Detect which cell encompasses the target text, then output its [X, Y] center coordinate. 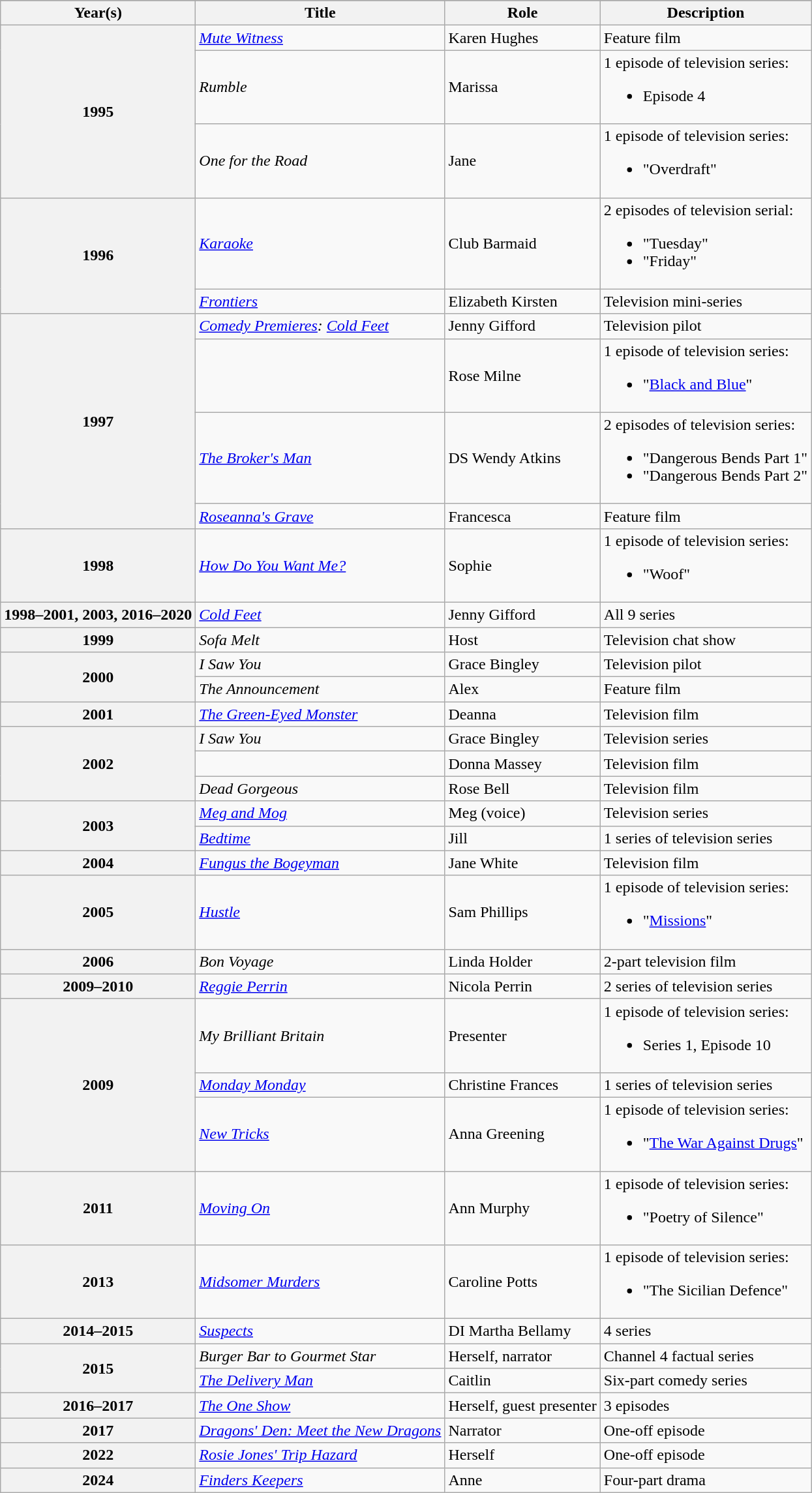
Fungus the Bogeyman [320, 863]
Jane [522, 160]
Linda Holder [522, 961]
The Announcement [320, 689]
2006 [98, 961]
Club Barmaid [522, 243]
Karaoke [320, 243]
2 episodes of television series:"Dangerous Bends Part 1""Dangerous Bends Part 2" [706, 458]
Deanna [522, 714]
1 episode of television series:"Poetry of Silence" [706, 1208]
Comedy Premieres: Cold Feet [320, 326]
2 series of television series [706, 986]
Christine Frances [522, 1085]
One for the Road [320, 160]
Caroline Potts [522, 1282]
Sofa Melt [320, 640]
2022 [98, 1455]
2003 [98, 826]
2000 [98, 677]
Rose Bell [522, 789]
My Brilliant Britain [320, 1036]
Karen Hughes [522, 38]
Herself [522, 1455]
Suspects [320, 1331]
2001 [98, 714]
Alex [522, 689]
The Delivery Man [320, 1381]
Roseanna's Grave [320, 516]
2015 [98, 1368]
New Tricks [320, 1134]
Herself, narrator [522, 1356]
Title [320, 13]
Cold Feet [320, 614]
1995 [98, 112]
Nicola Perrin [522, 986]
4 series [706, 1331]
All 9 series [706, 614]
The Green-Eyed Monster [320, 714]
Francesca [522, 516]
Meg (voice) [522, 813]
Year(s) [98, 13]
3 episodes [706, 1406]
Burger Bar to Gourmet Star [320, 1356]
1 episode of television series:Series 1, Episode 10 [706, 1036]
Mute Witness [320, 38]
Reggie Perrin [320, 986]
Elizabeth Kirsten [522, 301]
Anna Greening [522, 1134]
1 episode of television series:"Woof" [706, 565]
Six-part comedy series [706, 1381]
Jill [522, 838]
1 episode of television series:"The Sicilian Defence" [706, 1282]
1998 [98, 565]
1996 [98, 256]
2014–2015 [98, 1331]
Marissa [522, 87]
Anne [522, 1480]
Description [706, 13]
Sophie [522, 565]
Moving On [320, 1208]
2013 [98, 1282]
2004 [98, 863]
Rose Milne [522, 376]
Role [522, 13]
1999 [98, 640]
The Broker's Man [320, 458]
Ann Murphy [522, 1208]
2009–2010 [98, 986]
1 episode of television series:"Missions" [706, 912]
Bedtime [320, 838]
Jane White [522, 863]
2009 [98, 1085]
2 episodes of television serial:"Tuesday""Friday" [706, 243]
Presenter [522, 1036]
Donna Massey [522, 764]
Sam Phillips [522, 912]
Dead Gorgeous [320, 789]
Rosie Jones' Trip Hazard [320, 1455]
2011 [98, 1208]
1 episode of television series:"Black and Blue" [706, 376]
How Do You Want Me? [320, 565]
2002 [98, 764]
Narrator [522, 1430]
DS Wendy Atkins [522, 458]
Midsomer Murders [320, 1282]
Rumble [320, 87]
Caitlin [522, 1381]
Host [522, 640]
Monday Monday [320, 1085]
Four-part drama [706, 1480]
2017 [98, 1430]
2-part television film [706, 961]
1997 [98, 421]
1 episode of television series:Episode 4 [706, 87]
Herself, guest presenter [522, 1406]
Frontiers [320, 301]
1 episode of television series:"The War Against Drugs" [706, 1134]
1998–2001, 2003, 2016–2020 [98, 614]
Meg and Mog [320, 813]
2005 [98, 912]
Television chat show [706, 640]
The One Show [320, 1406]
Bon Voyage [320, 961]
Dragons' Den: Meet the New Dragons [320, 1430]
DI Martha Bellamy [522, 1331]
Hustle [320, 912]
Television mini-series [706, 301]
Channel 4 factual series [706, 1356]
2016–2017 [98, 1406]
2024 [98, 1480]
1 episode of television series:"Overdraft" [706, 160]
Finders Keepers [320, 1480]
